Return (x, y) of the center of cell containing provided text 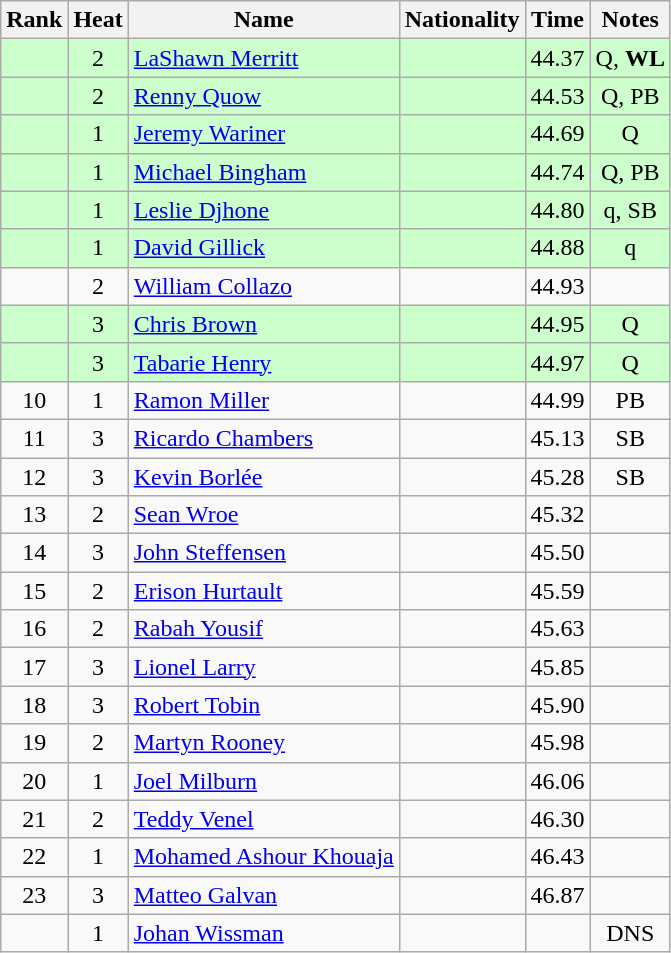
44.93 (558, 286)
12 (34, 477)
23 (34, 895)
45.59 (558, 591)
45.50 (558, 553)
Ramon Miller (264, 400)
20 (34, 781)
Ricardo Chambers (264, 438)
Rabah Yousif (264, 629)
45.63 (558, 629)
Sean Wroe (264, 515)
15 (34, 591)
Name (264, 20)
LaShawn Merritt (264, 58)
11 (34, 438)
44.80 (558, 210)
44.37 (558, 58)
46.43 (558, 857)
45.90 (558, 705)
Lionel Larry (264, 667)
45.98 (558, 743)
21 (34, 819)
44.69 (558, 134)
q, SB (630, 210)
Rank (34, 20)
Johan Wissman (264, 933)
22 (34, 857)
44.53 (558, 96)
45.32 (558, 515)
Matteo Galvan (264, 895)
17 (34, 667)
Mohamed Ashour Khouaja (264, 857)
16 (34, 629)
14 (34, 553)
Kevin Borlée (264, 477)
19 (34, 743)
Jeremy Wariner (264, 134)
45.13 (558, 438)
Notes (630, 20)
Michael Bingham (264, 172)
46.30 (558, 819)
Leslie Djhone (264, 210)
Robert Tobin (264, 705)
PB (630, 400)
44.88 (558, 248)
John Steffensen (264, 553)
46.06 (558, 781)
q (630, 248)
45.85 (558, 667)
44.99 (558, 400)
Joel Milburn (264, 781)
Nationality (462, 20)
Martyn Rooney (264, 743)
10 (34, 400)
Time (558, 20)
Renny Quow (264, 96)
44.74 (558, 172)
David Gillick (264, 248)
William Collazo (264, 286)
44.95 (558, 324)
46.87 (558, 895)
Teddy Venel (264, 819)
Q, WL (630, 58)
Tabarie Henry (264, 362)
13 (34, 515)
DNS (630, 933)
Erison Hurtault (264, 591)
44.97 (558, 362)
45.28 (558, 477)
Chris Brown (264, 324)
Heat (98, 20)
18 (34, 705)
